Extract the [X, Y] coordinate from the center of the cell holding the provided text.  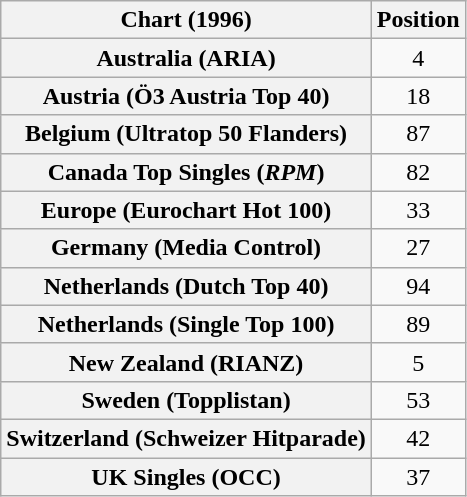
Position [418, 20]
Switzerland (Schweizer Hitparade) [186, 438]
Austria (Ö3 Austria Top 40) [186, 96]
18 [418, 96]
Germany (Media Control) [186, 248]
42 [418, 438]
Netherlands (Dutch Top 40) [186, 286]
Canada Top Singles (RPM) [186, 172]
Chart (1996) [186, 20]
Netherlands (Single Top 100) [186, 324]
Sweden (Topplistan) [186, 400]
27 [418, 248]
Europe (Eurochart Hot 100) [186, 210]
5 [418, 362]
4 [418, 58]
82 [418, 172]
UK Singles (OCC) [186, 477]
37 [418, 477]
89 [418, 324]
New Zealand (RIANZ) [186, 362]
33 [418, 210]
94 [418, 286]
53 [418, 400]
87 [418, 134]
Australia (ARIA) [186, 58]
Belgium (Ultratop 50 Flanders) [186, 134]
